Detect which cell encompasses the target text, then output its (X, Y) center coordinate. 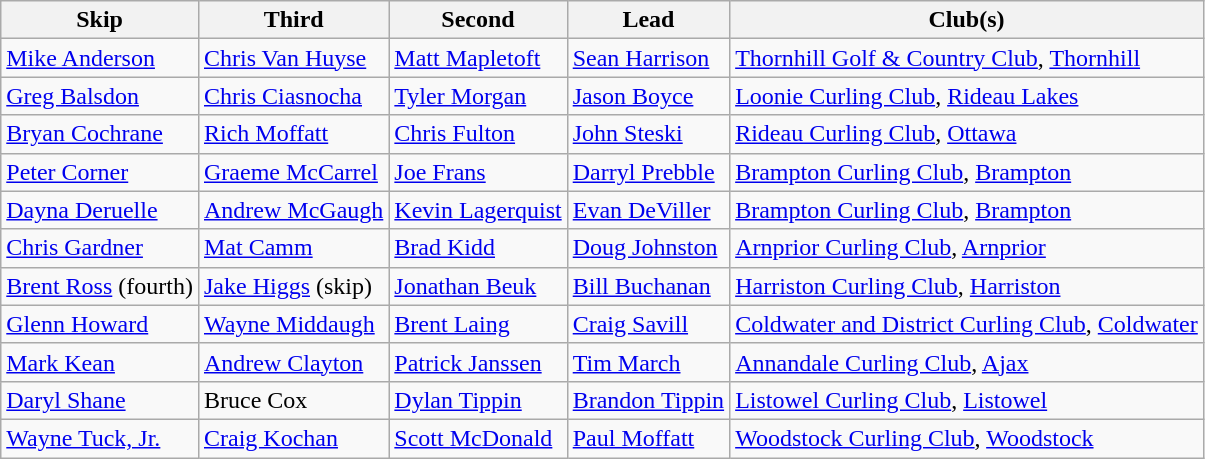
Arnprior Curling Club, Arnprior (967, 248)
Mike Anderson (100, 58)
Skip (100, 20)
Patrick Janssen (478, 362)
John Steski (648, 134)
Mat Camm (293, 248)
Jake Higgs (skip) (293, 286)
Brent Laing (478, 324)
Brent Ross (fourth) (100, 286)
Bill Buchanan (648, 286)
Darryl Prebble (648, 172)
Thornhill Golf & Country Club, Thornhill (967, 58)
Brandon Tippin (648, 400)
Graeme McCarrel (293, 172)
Bruce Cox (293, 400)
Matt Mapletoft (478, 58)
Jason Boyce (648, 96)
Chris Van Huyse (293, 58)
Bryan Cochrane (100, 134)
Listowel Curling Club, Listowel (967, 400)
Joe Frans (478, 172)
Glenn Howard (100, 324)
Craig Kochan (293, 438)
Third (293, 20)
Sean Harrison (648, 58)
Kevin Lagerquist (478, 210)
Rideau Curling Club, Ottawa (967, 134)
Paul Moffatt (648, 438)
Wayne Tuck, Jr. (100, 438)
Tyler Morgan (478, 96)
Craig Savill (648, 324)
Lead (648, 20)
Chris Gardner (100, 248)
Mark Kean (100, 362)
Tim March (648, 362)
Daryl Shane (100, 400)
Chris Ciasnocha (293, 96)
Doug Johnston (648, 248)
Greg Balsdon (100, 96)
Dylan Tippin (478, 400)
Peter Corner (100, 172)
Andrew Clayton (293, 362)
Andrew McGaugh (293, 210)
Rich Moffatt (293, 134)
Dayna Deruelle (100, 210)
Annandale Curling Club, Ajax (967, 362)
Woodstock Curling Club, Woodstock (967, 438)
Wayne Middaugh (293, 324)
Loonie Curling Club, Rideau Lakes (967, 96)
Coldwater and District Curling Club, Coldwater (967, 324)
Evan DeViller (648, 210)
Brad Kidd (478, 248)
Chris Fulton (478, 134)
Club(s) (967, 20)
Scott McDonald (478, 438)
Jonathan Beuk (478, 286)
Harriston Curling Club, Harriston (967, 286)
Second (478, 20)
